Pinpoint the cell where the given text exists, returning its (X, Y) midpoint coordinate. 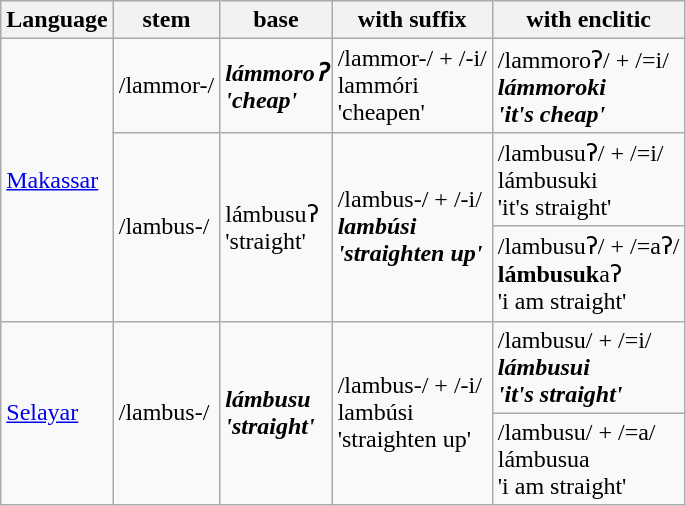
lámbusuʔ'straight' (276, 226)
lámmoroʔ'cheap' (276, 86)
Makassar (57, 180)
with suffix (412, 20)
base (276, 20)
/lambusu/ + /=a/lámbusua'i am straight' (588, 459)
/lambusuʔ/ + /=aʔ/lámbusukaʔ'i am straight' (588, 274)
/lammoroʔ/ + /=i/lámmoroki'it's cheap' (588, 86)
Language (57, 20)
stem (166, 20)
/lambusu/ + /=i/lámbusui'it's straight' (588, 367)
with enclitic (588, 20)
/lammor-/ + /-i/lammóri'cheapen' (412, 86)
/lambusuʔ/ + /=i/lámbusuki'it's straight' (588, 179)
/lammor-/ (166, 86)
Selayar (57, 413)
lámbusu'straight' (276, 413)
